For the text-containing cell, return its midpoint in [X, Y] coordinate format. 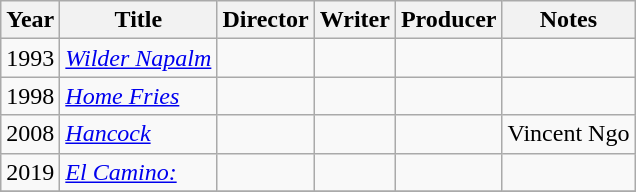
1998 [30, 96]
Writer [354, 20]
Notes [568, 20]
Year [30, 20]
Home Fries [138, 96]
Wilder Napalm [138, 58]
Producer [448, 20]
Director [266, 20]
1993 [30, 58]
Vincent Ngo [568, 134]
Title [138, 20]
2008 [30, 134]
Hancock [138, 134]
El Camino: [138, 172]
2019 [30, 172]
